Detect which cell encompasses the target text, then output its [x, y] center coordinate. 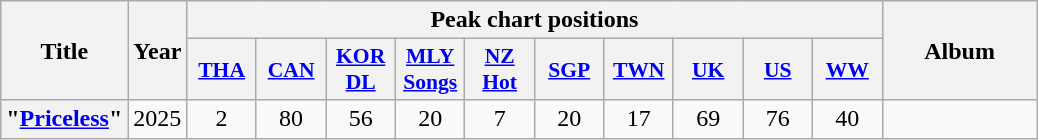
US [778, 70]
76 [778, 119]
80 [291, 119]
Album [960, 50]
MLYSongs [430, 70]
2025 [158, 119]
NZHot [500, 70]
Year [158, 50]
WW [847, 70]
40 [847, 119]
CAN [291, 70]
Peak chart positions [534, 20]
"Priceless" [64, 119]
Title [64, 50]
69 [708, 119]
7 [500, 119]
SGP [569, 70]
56 [361, 119]
TWN [639, 70]
THA [222, 70]
2 [222, 119]
KORDL [361, 70]
UK [708, 70]
17 [639, 119]
